Return the [X, Y] coordinate for the center point of the cell that contains the specified text.  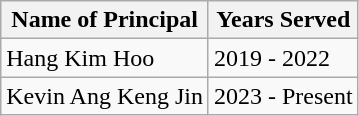
Hang Kim Hoo [105, 58]
Kevin Ang Keng Jin [105, 96]
2019 - 2022 [283, 58]
2023 - Present [283, 96]
Years Served [283, 20]
Name of Principal [105, 20]
